Extract the (X, Y) coordinate from the center of the cell holding the provided text.  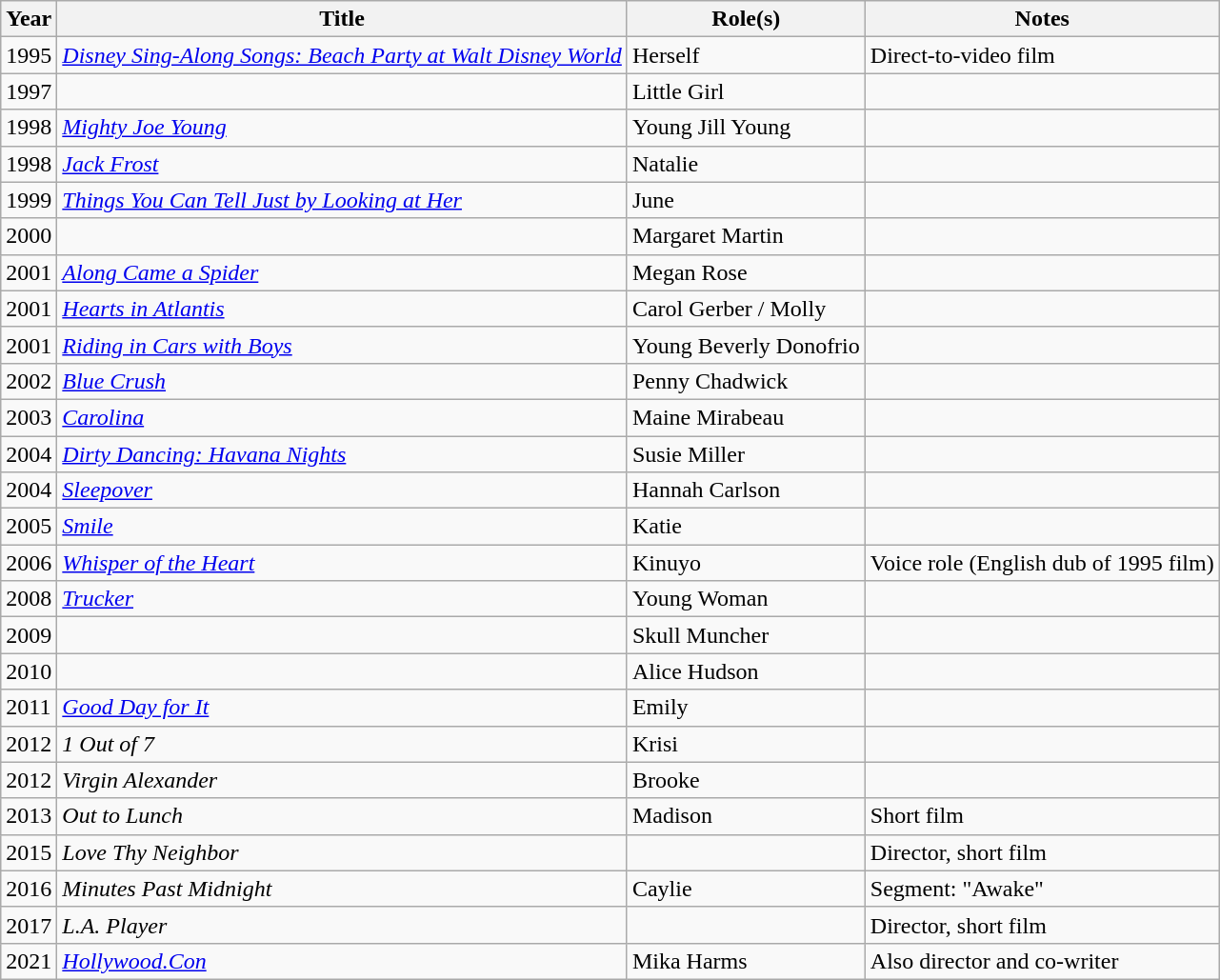
Segment: "Awake" (1042, 889)
2013 (29, 816)
2010 (29, 671)
2021 (29, 961)
Year (29, 19)
Whisper of the Heart (343, 563)
Hearts in Atlantis (343, 309)
2005 (29, 527)
Young Woman (746, 599)
Alice Hudson (746, 671)
Krisi (746, 744)
Disney Sing-Along Songs: Beach Party at Walt Disney World (343, 55)
Blue Crush (343, 381)
1997 (29, 91)
2003 (29, 417)
Direct-to-video film (1042, 55)
Notes (1042, 19)
Emily (746, 708)
2011 (29, 708)
2009 (29, 635)
Along Came a Spider (343, 272)
Caylie (746, 889)
Good Day for It (343, 708)
Role(s) (746, 19)
2015 (29, 852)
Out to Lunch (343, 816)
Short film (1042, 816)
Margaret Martin (746, 236)
Riding in Cars with Boys (343, 345)
Little Girl (746, 91)
Hollywood.Con (343, 961)
June (746, 200)
1 Out of 7 (343, 744)
2016 (29, 889)
2017 (29, 925)
2000 (29, 236)
2006 (29, 563)
Carolina (343, 417)
Penny Chadwick (746, 381)
Virgin Alexander (343, 780)
Trucker (343, 599)
2008 (29, 599)
1995 (29, 55)
Brooke (746, 780)
Natalie (746, 164)
Title (343, 19)
2002 (29, 381)
Skull Muncher (746, 635)
Carol Gerber / Molly (746, 309)
Love Thy Neighbor (343, 852)
Madison (746, 816)
Sleepover (343, 490)
Mika Harms (746, 961)
Things You Can Tell Just by Looking at Her (343, 200)
Kinuyo (746, 563)
Megan Rose (746, 272)
L.A. Player (343, 925)
1999 (29, 200)
Dirty Dancing: Havana Nights (343, 454)
Voice role (English dub of 1995 film) (1042, 563)
Jack Frost (343, 164)
Maine Mirabeau (746, 417)
Katie (746, 527)
Susie Miller (746, 454)
Young Jill Young (746, 128)
Herself (746, 55)
Minutes Past Midnight (343, 889)
Hannah Carlson (746, 490)
Mighty Joe Young (343, 128)
Also director and co-writer (1042, 961)
Young Beverly Donofrio (746, 345)
Smile (343, 527)
